Find where the given text appears and provide that cell's center as (x, y) coordinate. 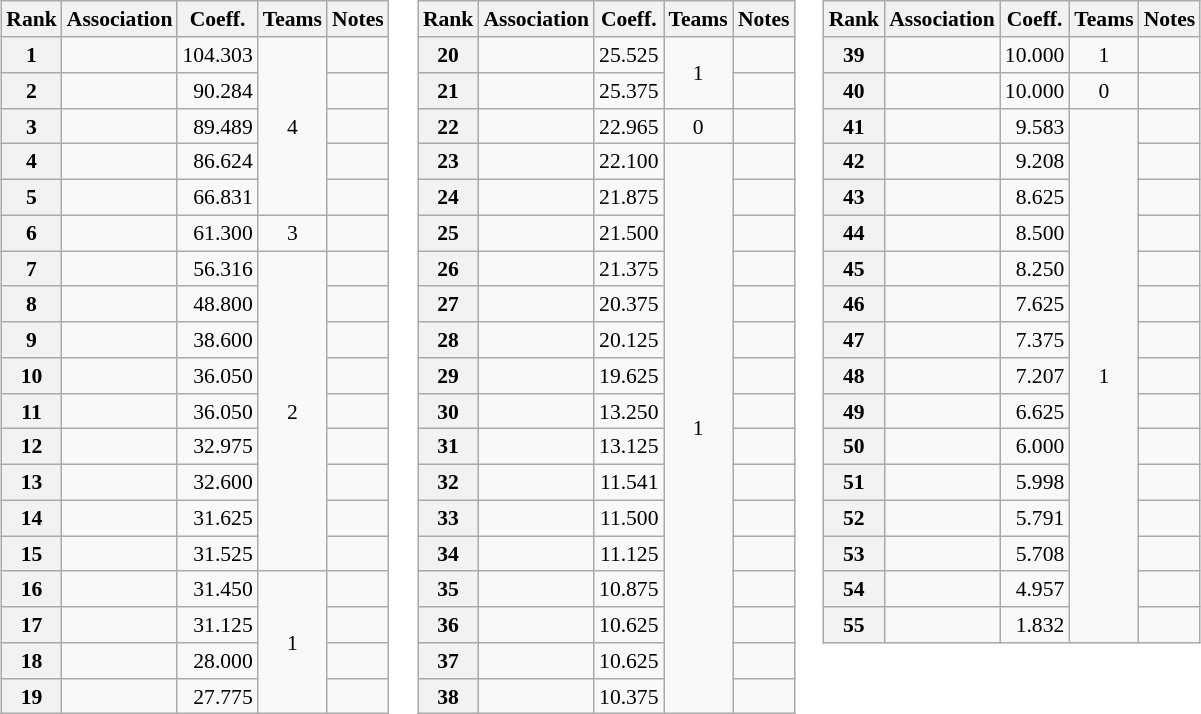
48 (854, 376)
55 (854, 625)
66.831 (217, 197)
11.500 (628, 518)
38.600 (217, 340)
6.000 (1034, 447)
22.965 (628, 126)
16 (32, 589)
41 (854, 126)
33 (448, 518)
21.875 (628, 197)
32 (448, 482)
89.489 (217, 126)
1.832 (1034, 625)
13.125 (628, 447)
56.316 (217, 269)
30 (448, 411)
39 (854, 55)
31.625 (217, 518)
31.525 (217, 554)
27.775 (217, 696)
7.625 (1034, 304)
23 (448, 162)
43 (854, 197)
7.375 (1034, 340)
36 (448, 625)
45 (854, 269)
10.375 (628, 696)
25.375 (628, 91)
44 (854, 233)
7.207 (1034, 376)
13.250 (628, 411)
54 (854, 589)
9 (32, 340)
10 (32, 376)
35 (448, 589)
24 (448, 197)
40 (854, 91)
9.583 (1034, 126)
8.625 (1034, 197)
19.625 (628, 376)
28 (448, 340)
31.450 (217, 589)
21 (448, 91)
11.541 (628, 482)
48.800 (217, 304)
17 (32, 625)
20 (448, 55)
32.600 (217, 482)
21.375 (628, 269)
25 (448, 233)
14 (32, 518)
6 (32, 233)
12 (32, 447)
8.250 (1034, 269)
13 (32, 482)
25.525 (628, 55)
27 (448, 304)
31 (448, 447)
86.624 (217, 162)
9.208 (1034, 162)
46 (854, 304)
15 (32, 554)
38 (448, 696)
6.625 (1034, 411)
29 (448, 376)
8.500 (1034, 233)
104.303 (217, 55)
32.975 (217, 447)
26 (448, 269)
31.125 (217, 625)
4.957 (1034, 589)
5.708 (1034, 554)
22 (448, 126)
20.125 (628, 340)
53 (854, 554)
5.791 (1034, 518)
5.998 (1034, 482)
90.284 (217, 91)
61.300 (217, 233)
22.100 (628, 162)
18 (32, 661)
21.500 (628, 233)
52 (854, 518)
10.875 (628, 589)
8 (32, 304)
5 (32, 197)
49 (854, 411)
34 (448, 554)
47 (854, 340)
50 (854, 447)
11.125 (628, 554)
42 (854, 162)
51 (854, 482)
20.375 (628, 304)
11 (32, 411)
28.000 (217, 661)
19 (32, 696)
37 (448, 661)
7 (32, 269)
